Output the [X, Y] coordinate of the center of the cell containing the given text.  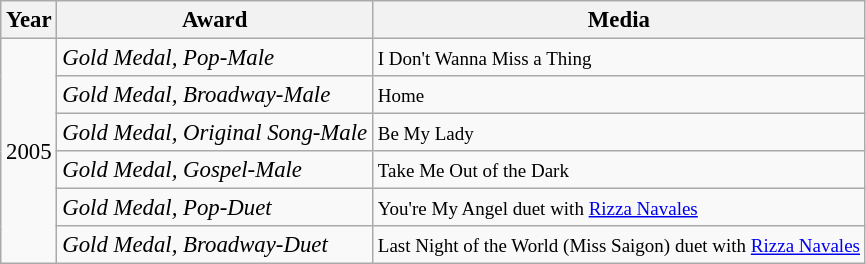
Award [215, 20]
Gold Medal, Pop-Duet [215, 208]
Media [618, 20]
Gold Medal, Gospel-Male [215, 170]
Be My Lady [618, 133]
I Don't Wanna Miss a Thing [618, 58]
Gold Medal, Pop-Male [215, 58]
You're My Angel duet with Rizza Navales [618, 208]
Gold Medal, Broadway-Duet [215, 245]
Year [29, 20]
Take Me Out of the Dark [618, 170]
Last Night of the World (Miss Saigon) duet with Rizza Navales [618, 245]
Gold Medal, Broadway-Male [215, 95]
Home [618, 95]
Gold Medal, Original Song-Male [215, 133]
